Return the (X, Y) coordinate for the center point of the cell that contains the specified text.  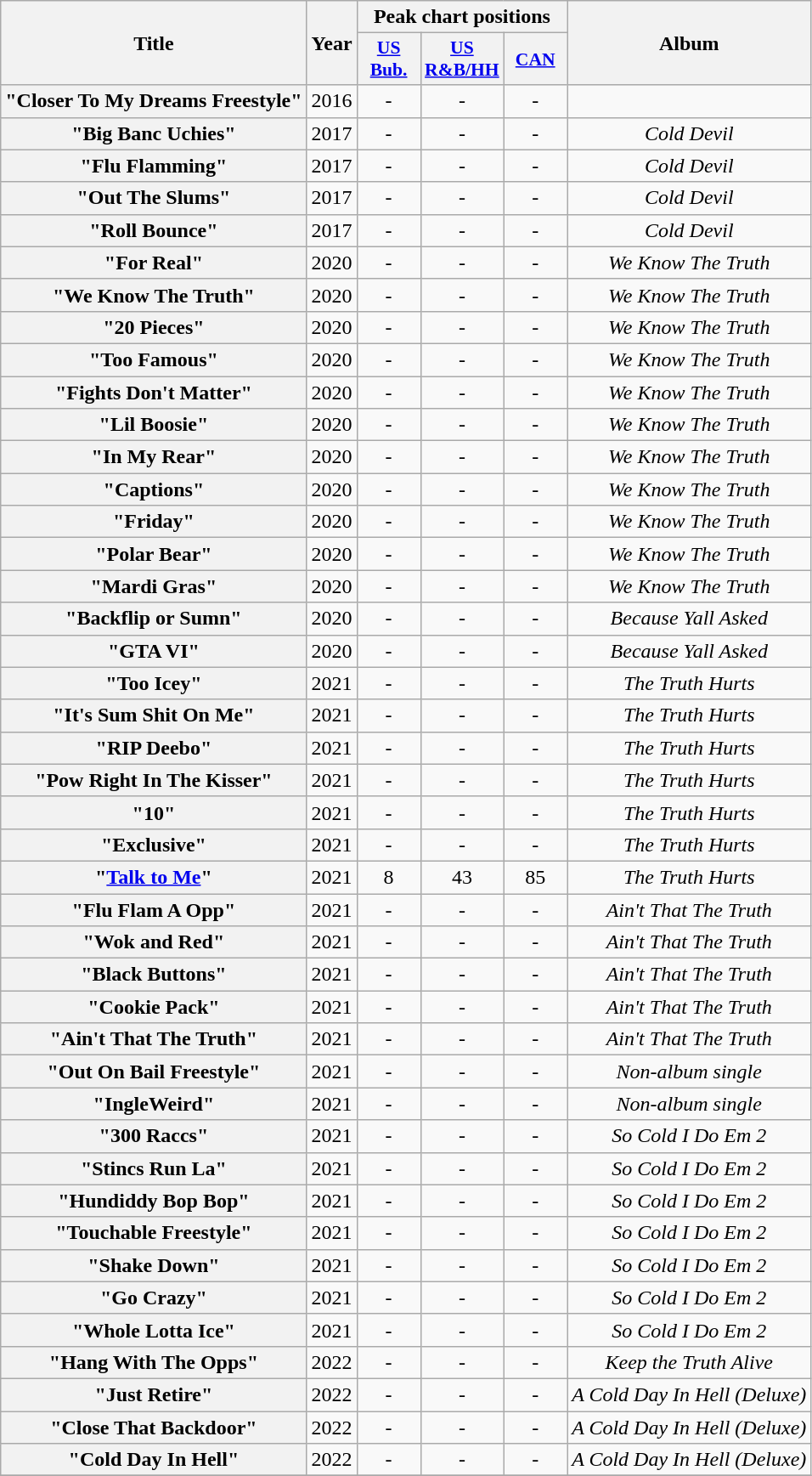
Year (331, 42)
"Backflip or Sumn" (154, 619)
"Lil Boosie" (154, 425)
"Touchable Freestyle" (154, 1233)
"Too Icey" (154, 683)
"Flu Flam A Opp" (154, 910)
"For Real" (154, 263)
"Whole Lotta Ice" (154, 1330)
Keep the Truth Alive (690, 1362)
"Fights Don't Matter" (154, 392)
"Captions" (154, 489)
"Exclusive" (154, 845)
"Cold Day In Hell" (154, 1460)
CAN (535, 59)
"Too Famous" (154, 359)
"Polar Bear" (154, 554)
2016 (331, 101)
"Just Retire" (154, 1394)
"Black Buttons" (154, 975)
"GTA VI" (154, 651)
USR&B/HH (462, 59)
Album (690, 42)
"Stincs Run La" (154, 1168)
43 (462, 877)
8 (389, 877)
"Out On Bail Freestyle" (154, 1072)
"We Know The Truth" (154, 295)
"In My Rear" (154, 457)
"Ain't That The Truth" (154, 1039)
"Hang With The Opps" (154, 1362)
85 (535, 877)
"Closer To My Dreams Freestyle" (154, 101)
USBub. (389, 59)
"Hundiddy Bop Bop" (154, 1201)
"20 Pieces" (154, 327)
"Roll Bounce" (154, 230)
"Shake Down" (154, 1265)
"Flu Flamming" (154, 166)
"300 Raccs" (154, 1136)
"Cookie Pack" (154, 1007)
"Big Banc Uchies" (154, 133)
"Friday" (154, 522)
"Pow Right In The Kisser" (154, 780)
"Mardi Gras" (154, 586)
"Go Crazy" (154, 1298)
"Talk to Me" (154, 877)
"IngleWeird" (154, 1104)
"Out The Slums" (154, 198)
"Close That Backdoor" (154, 1427)
"10" (154, 812)
"Wok and Red" (154, 942)
Title (154, 42)
"It's Sum Shit On Me" (154, 715)
Peak chart positions (462, 17)
"RIP Deebo" (154, 748)
